Find where the given text appears and provide that cell's center as (x, y) coordinate. 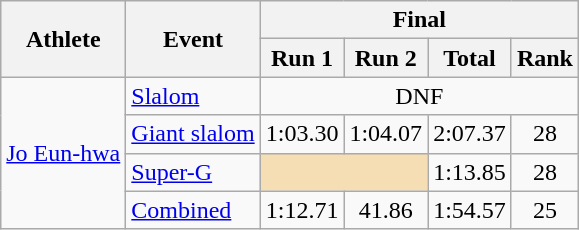
Jo Eun-hwa (64, 153)
Run 1 (302, 58)
1:04.07 (386, 134)
Combined (193, 210)
Run 2 (386, 58)
41.86 (386, 210)
Rank (544, 58)
2:07.37 (470, 134)
Slalom (193, 96)
1:12.71 (302, 210)
1:03.30 (302, 134)
Final (419, 20)
Athlete (64, 39)
Super-G (193, 172)
Total (470, 58)
1:54.57 (470, 210)
Giant slalom (193, 134)
25 (544, 210)
1:13.85 (470, 172)
Event (193, 39)
DNF (419, 96)
